Capture the cell that displays the provided text and extract its [X, Y] central coordinate. 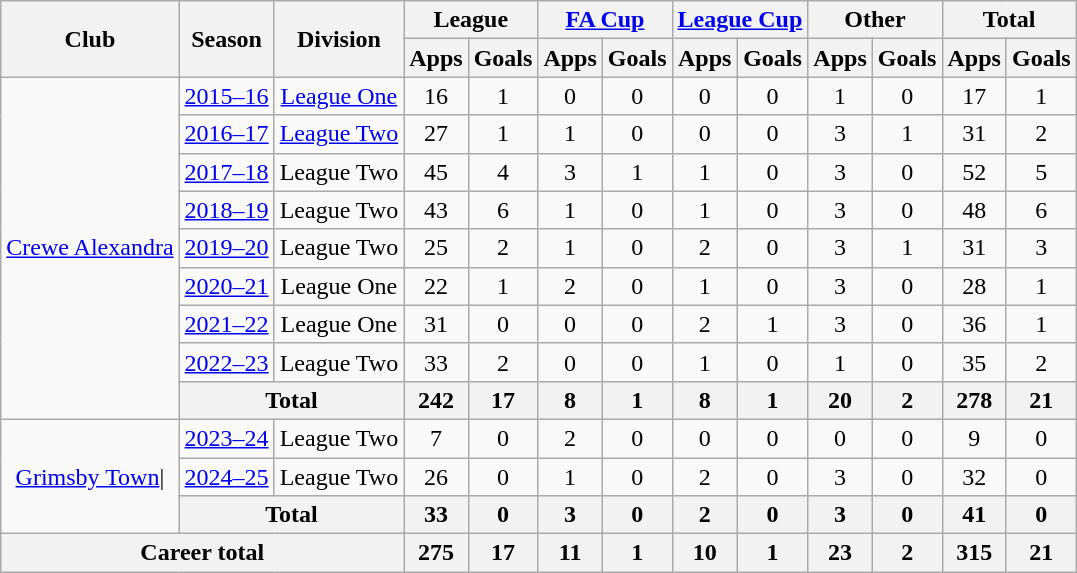
35 [974, 362]
11 [570, 553]
52 [974, 172]
Crewe Alexandra [90, 248]
2022–23 [226, 362]
48 [974, 210]
2023–24 [226, 438]
23 [840, 553]
36 [974, 324]
Season [226, 39]
16 [436, 96]
4 [503, 172]
Division [339, 39]
27 [436, 134]
2020–21 [226, 286]
43 [436, 210]
League Cup [740, 20]
2024–25 [226, 477]
Career total [202, 553]
25 [436, 248]
9 [974, 438]
2017–18 [226, 172]
FA Cup [605, 20]
5 [1041, 172]
2016–17 [226, 134]
2021–22 [226, 324]
7 [436, 438]
278 [974, 400]
2019–20 [226, 248]
League [471, 20]
28 [974, 286]
41 [974, 515]
45 [436, 172]
Club [90, 39]
32 [974, 477]
Grimsby Town| [90, 476]
26 [436, 477]
10 [704, 553]
275 [436, 553]
315 [974, 553]
2015–16 [226, 96]
20 [840, 400]
Other [875, 20]
2018–19 [226, 210]
242 [436, 400]
22 [436, 286]
